Capture the cell that displays the provided text and extract its (X, Y) central coordinate. 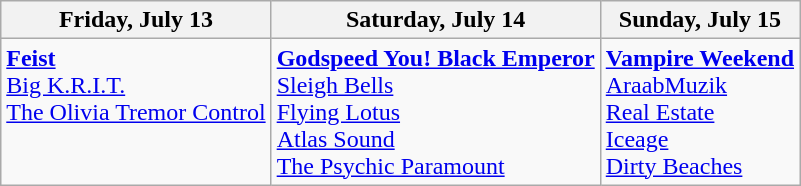
Godspeed You! Black EmperorSleigh BellsFlying LotusAtlas SoundThe Psychic Paramount (436, 112)
Vampire WeekendAraabMuzikReal EstateIceageDirty Beaches (700, 112)
Saturday, July 14 (436, 20)
Sunday, July 15 (700, 20)
Friday, July 13 (136, 20)
FeistBig K.R.I.T.The Olivia Tremor Control (136, 112)
